Scan for the cell matching the given text and deliver its [X, Y] coordinate at center. 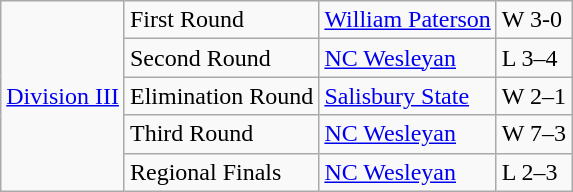
W 2–1 [534, 96]
First Round [221, 20]
Regional Finals [221, 172]
Division III [63, 96]
Second Round [221, 58]
Salisbury State [408, 96]
L 2–3 [534, 172]
W 7–3 [534, 134]
Third Round [221, 134]
Elimination Round [221, 96]
L 3–4 [534, 58]
William Paterson [408, 20]
W 3-0 [534, 20]
